Return the [X, Y] coordinate for the center point of the cell that contains the specified text.  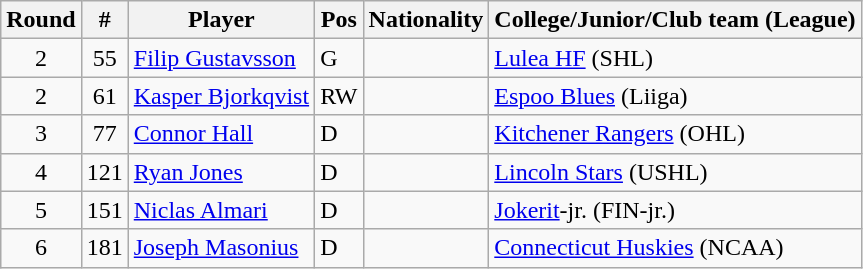
4 [41, 172]
181 [104, 248]
Ryan Jones [221, 172]
Nationality [426, 20]
Espoo Blues (Liiga) [675, 96]
Lulea HF (SHL) [675, 58]
Round [41, 20]
55 [104, 58]
Kasper Bjorkqvist [221, 96]
Connor Hall [221, 134]
Connecticut Huskies (NCAA) [675, 248]
Joseph Masonius [221, 248]
Niclas Almari [221, 210]
# [104, 20]
121 [104, 172]
6 [41, 248]
Player [221, 20]
College/Junior/Club team (League) [675, 20]
Kitchener Rangers (OHL) [675, 134]
Lincoln Stars (USHL) [675, 172]
5 [41, 210]
RW [339, 96]
151 [104, 210]
61 [104, 96]
3 [41, 134]
Filip Gustavsson [221, 58]
G [339, 58]
Pos [339, 20]
77 [104, 134]
Jokerit-jr. (FIN-jr.) [675, 210]
